Pinpoint the cell where the given text exists, returning its (X, Y) midpoint coordinate. 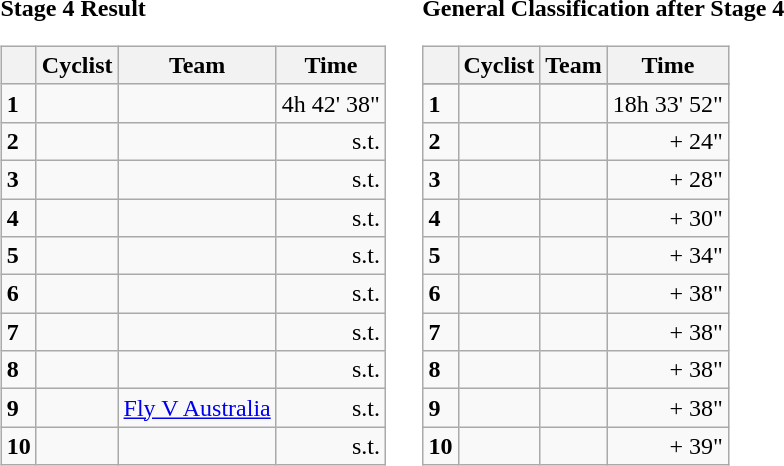
18h 33' 52" (668, 103)
4h 42' 38" (330, 103)
+ 24" (668, 141)
+ 34" (668, 256)
+ 28" (668, 179)
+ 30" (668, 217)
Fly V Australia (197, 408)
+ 39" (668, 446)
